Determine the (x, y) coordinate at the center of the cell enclosing the given text.  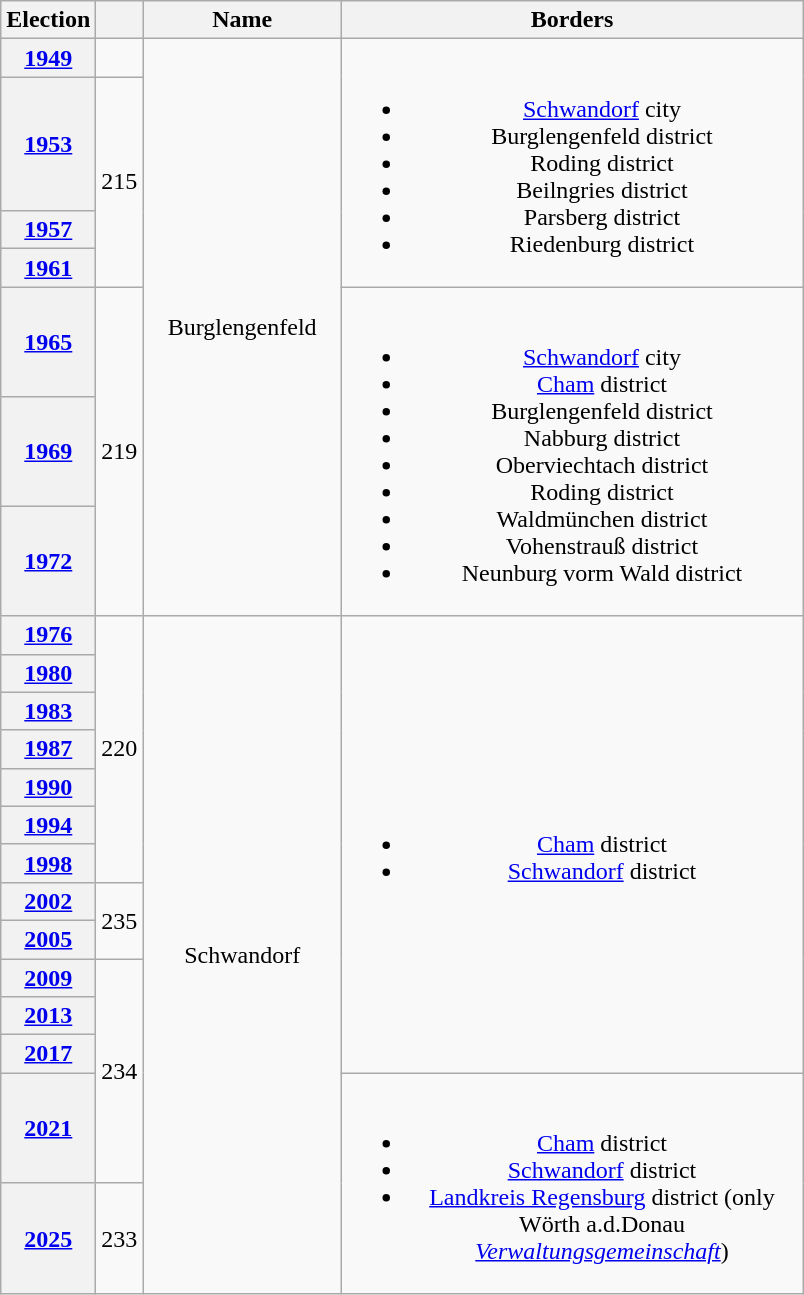
2021 (48, 1128)
235 (120, 920)
Borders (572, 20)
Schwandorf cityBurglengenfeld districtRoding districtBeilngries districtParsberg districtRiedenburg district (572, 163)
219 (120, 452)
Burglengenfeld (242, 328)
1957 (48, 230)
1998 (48, 863)
215 (120, 182)
1980 (48, 673)
1969 (48, 452)
234 (120, 1070)
2009 (48, 977)
2005 (48, 939)
Name (242, 20)
1949 (48, 58)
220 (120, 749)
Cham districtSchwandorf district (572, 844)
233 (120, 1238)
2025 (48, 1238)
1961 (48, 268)
Cham districtSchwandorf districtLandkreis Regensburg district (only Wörth a.d.Donau Verwaltungsgemeinschaft) (572, 1184)
Election (48, 20)
1953 (48, 144)
Schwandorf (242, 955)
1972 (48, 561)
1994 (48, 825)
1987 (48, 749)
2002 (48, 901)
2013 (48, 1016)
2017 (48, 1054)
1990 (48, 787)
1965 (48, 342)
1976 (48, 635)
1983 (48, 711)
